For the text-containing cell, return its midpoint in (X, Y) coordinate format. 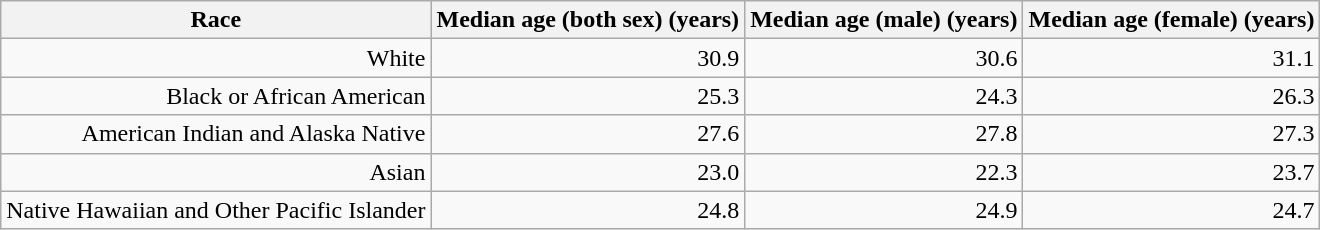
Race (216, 20)
30.6 (884, 58)
Asian (216, 172)
Median age (female) (years) (1172, 20)
Median age (male) (years) (884, 20)
Native Hawaiian and Other Pacific Islander (216, 210)
26.3 (1172, 96)
Median age (both sex) (years) (588, 20)
23.0 (588, 172)
30.9 (588, 58)
31.1 (1172, 58)
24.3 (884, 96)
24.9 (884, 210)
27.3 (1172, 134)
23.7 (1172, 172)
27.6 (588, 134)
24.8 (588, 210)
Black or African American (216, 96)
27.8 (884, 134)
American Indian and Alaska Native (216, 134)
25.3 (588, 96)
22.3 (884, 172)
24.7 (1172, 210)
White (216, 58)
